Identify which cell holds the provided text, then report its [X, Y] central coordinate. 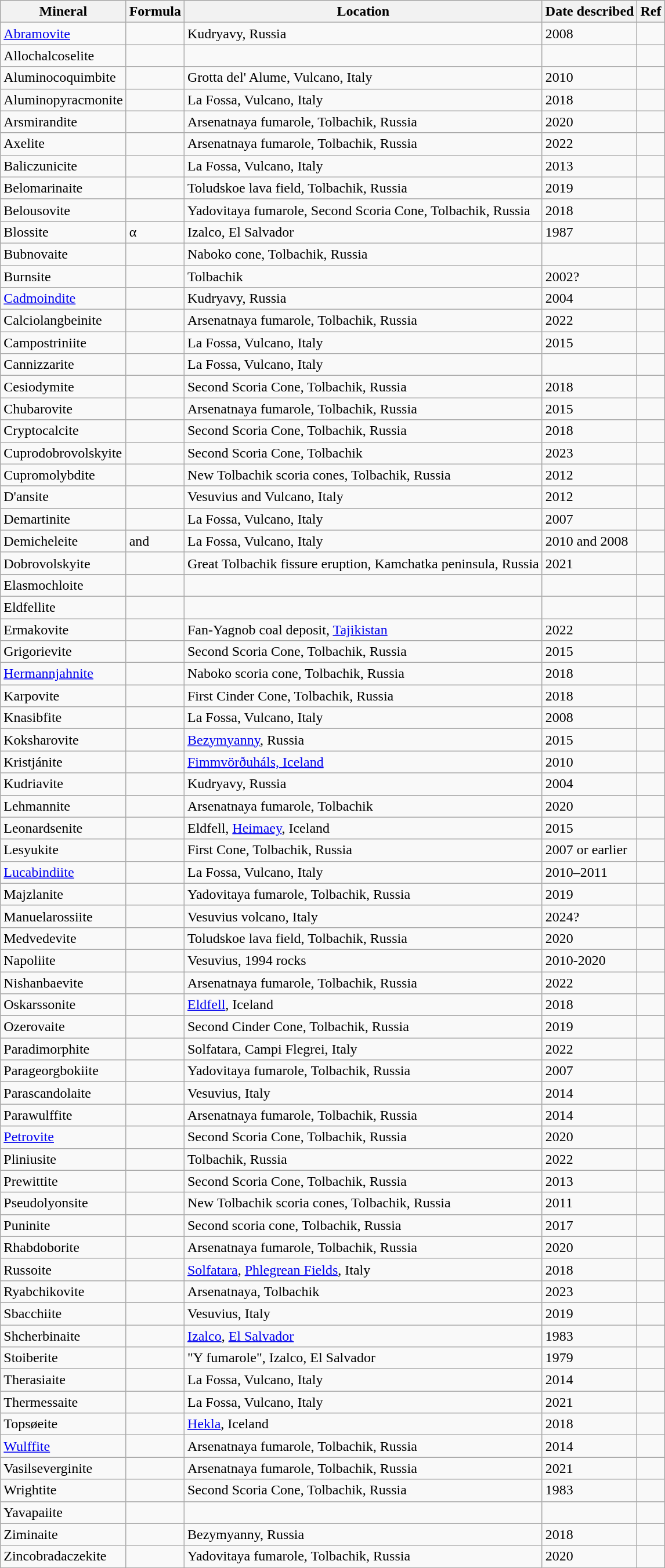
Cannizzarite [63, 365]
Medvedevite [63, 938]
Fan-Yagnob coal deposit, Tajikistan [363, 629]
Cesiodymite [63, 387]
2010-2020 [590, 960]
Stoiberite [63, 1358]
First Cinder Cone, Tolbachik, Russia [363, 696]
Vesuvius, 1994 rocks [363, 960]
Lesyukite [63, 850]
Arsenatnaya fumarole, Tolbachik [363, 806]
Lucabindiite [63, 872]
Nishanbaevite [63, 983]
Chubarovite [63, 409]
Puninite [63, 1225]
Shcherbinaite [63, 1335]
Belousovite [63, 210]
Dobrovolskyite [63, 563]
Cadmoindite [63, 299]
Prewittite [63, 1181]
Wulffite [63, 1446]
D'ansite [63, 497]
Koksharovite [63, 740]
2010–2011 [590, 872]
First Cone, Tolbachik, Russia [363, 850]
Date described [590, 12]
Tolbachik, Russia [363, 1159]
Ziminaite [63, 1534]
Paradimorphite [63, 1049]
Second Cinder Cone, Tolbachik, Russia [363, 1027]
Hekla, Iceland [363, 1424]
Naboko scoria cone, Tolbachik, Russia [363, 674]
Petrovite [63, 1137]
Therasiaite [63, 1380]
Burnsite [63, 277]
Lehmannite [63, 806]
Topsøeite [63, 1424]
Solfatara, Campi Flegrei, Italy [363, 1049]
Eldfell, Iceland [363, 1005]
Leonardsenite [63, 828]
Russoite [63, 1269]
α [155, 232]
Napoliite [63, 960]
and [155, 541]
Knasibfite [63, 718]
Aluminocoquimbite [63, 78]
Arsenatnaya, Tolbachik [363, 1291]
1987 [590, 232]
Tolbachik [363, 277]
2007 or earlier [590, 850]
Cuprodobrovolskyite [63, 453]
Campostriniite [63, 343]
Vesuvius and Vulcano, Italy [363, 497]
Baliczunicite [63, 166]
Blossite [63, 232]
Majzlanite [63, 894]
Elasmochloite [63, 585]
Solfatara, Phlegrean Fields, Italy [363, 1269]
Grotta del' Alume, Vulcano, Italy [363, 78]
Rhabdoborite [63, 1247]
Second scoria cone, Tolbachik, Russia [363, 1225]
Kristjánite [63, 762]
Eldfellite [63, 607]
Wrightite [63, 1490]
Calciolangbeinite [63, 321]
Parageorgbokiite [63, 1071]
Arsmirandite [63, 122]
Pseudolyonsite [63, 1203]
2017 [590, 1225]
Yadovitaya fumarole, Second Scoria Cone, Tolbachik, Russia [363, 210]
Ryabchikovite [63, 1291]
"Y fumarole", Izalco, El Salvador [363, 1358]
Ermakovite [63, 629]
Second Scoria Cone, Tolbachik [363, 453]
2011 [590, 1203]
2002? [590, 277]
Belomarinaite [63, 188]
Karpovite [63, 696]
Sbacchiite [63, 1313]
Mineral [63, 12]
1979 [590, 1358]
Great Tolbachik fissure eruption, Kamchatka peninsula, Russia [363, 563]
Kudriavite [63, 784]
Cryptocalcite [63, 431]
Thermessaite [63, 1402]
Formula [155, 12]
Naboko cone, Tolbachik, Russia [363, 254]
Demicheleite [63, 541]
Zincobradaczekite [63, 1556]
Demartinite [63, 519]
Grigorievite [63, 652]
Vasilseverginite [63, 1468]
Pliniusite [63, 1159]
Parascandolaite [63, 1093]
Bubnovaite [63, 254]
Cupromolybdite [63, 475]
Eldfell, Heimaey, Iceland [363, 828]
Ref [651, 12]
2010 and 2008 [590, 541]
Manuelarossiite [63, 916]
Yavapaiite [63, 1512]
Hermannjahnite [63, 674]
Axelite [63, 144]
Vesuvius volcano, Italy [363, 916]
Fimmvörðuháls, Iceland [363, 762]
Oskarssonite [63, 1005]
Allochalcoselite [63, 56]
Location [363, 12]
Abramovite [63, 34]
Parawulffite [63, 1115]
Aluminopyracmonite [63, 100]
2024? [590, 916]
Ozerovaite [63, 1027]
